Scan for the cell matching the given text and deliver its [x, y] coordinate at center. 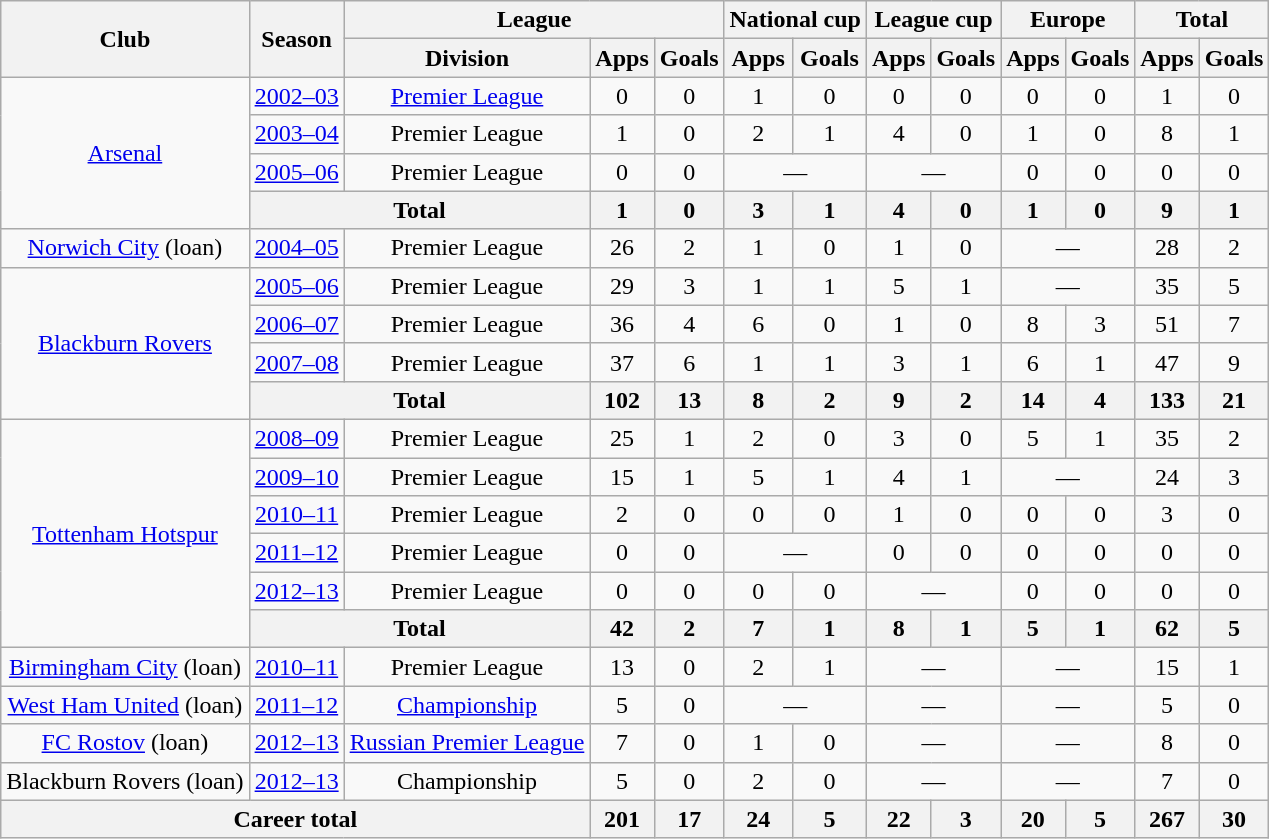
25 [622, 438]
2006–07 [296, 324]
17 [689, 819]
National cup [795, 20]
Norwich City (loan) [125, 248]
League cup [933, 20]
West Ham United (loan) [125, 705]
Tottenham Hotspur [125, 533]
Club [125, 39]
2003–04 [296, 134]
2009–10 [296, 477]
2004–05 [296, 248]
2007–08 [296, 362]
Russian Premier League [467, 743]
Blackburn Rovers (loan) [125, 781]
42 [622, 629]
Blackburn Rovers [125, 343]
267 [1167, 819]
21 [1234, 400]
FC Rostov (loan) [125, 743]
29 [622, 286]
Europe [1068, 20]
2002–03 [296, 96]
Arsenal [125, 153]
20 [1033, 819]
47 [1167, 362]
201 [622, 819]
28 [1167, 248]
51 [1167, 324]
30 [1234, 819]
102 [622, 400]
133 [1167, 400]
62 [1167, 629]
2008–09 [296, 438]
37 [622, 362]
26 [622, 248]
Birmingham City (loan) [125, 667]
14 [1033, 400]
Career total [296, 819]
Season [296, 39]
League [534, 20]
Division [467, 58]
22 [898, 819]
36 [622, 324]
